For the text-containing cell, return its midpoint in (X, Y) coordinate format. 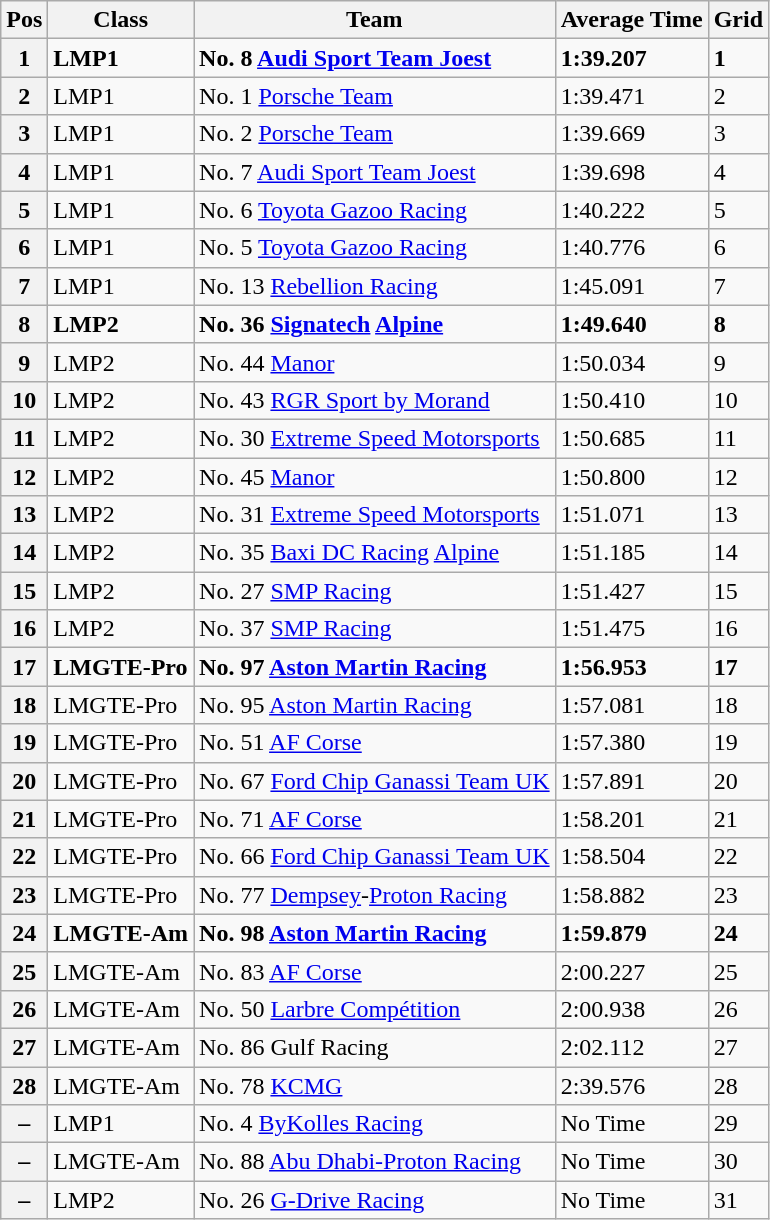
No. 83 AF Corse (375, 971)
No. 13 Rebellion Racing (375, 286)
Team (375, 20)
2:00.938 (632, 1009)
1:40.222 (632, 210)
No. 37 SMP Racing (375, 629)
No. 78 KCMG (375, 1085)
1:57.081 (632, 705)
No. 6 Toyota Gazoo Racing (375, 210)
No. 8 Audi Sport Team Joest (375, 58)
2:39.576 (632, 1085)
No. 35 Baxi DC Racing Alpine (375, 553)
No. 95 Aston Martin Racing (375, 705)
1:51.071 (632, 515)
1:50.410 (632, 400)
1:39.471 (632, 96)
No. 67 Ford Chip Ganassi Team UK (375, 781)
No. 98 Aston Martin Racing (375, 933)
No. 86 Gulf Racing (375, 1047)
1:39.698 (632, 172)
No. 43 RGR Sport by Morand (375, 400)
1:50.800 (632, 477)
1:45.091 (632, 286)
No. 4 ByKolles Racing (375, 1124)
No. 30 Extreme Speed Motorsports (375, 438)
No. 7 Audi Sport Team Joest (375, 172)
31 (738, 1200)
No. 44 Manor (375, 362)
1:50.685 (632, 438)
1:51.185 (632, 553)
2:00.227 (632, 971)
No. 97 Aston Martin Racing (375, 667)
No. 71 AF Corse (375, 819)
1:59.879 (632, 933)
No. 66 Ford Chip Ganassi Team UK (375, 857)
Class (121, 20)
No. 2 Porsche Team (375, 134)
1:51.427 (632, 591)
1:57.380 (632, 743)
29 (738, 1124)
No. 36 Signatech Alpine (375, 324)
No. 51 AF Corse (375, 743)
Average Time (632, 20)
1:39.207 (632, 58)
1:40.776 (632, 248)
1:58.201 (632, 819)
30 (738, 1162)
Pos (24, 20)
1:58.882 (632, 895)
No. 31 Extreme Speed Motorsports (375, 515)
No. 77 Dempsey-Proton Racing (375, 895)
1:51.475 (632, 629)
1:57.891 (632, 781)
2:02.112 (632, 1047)
1:56.953 (632, 667)
No. 1 Porsche Team (375, 96)
No. 26 G-Drive Racing (375, 1200)
No. 50 Larbre Compétition (375, 1009)
1:50.034 (632, 362)
No. 5 Toyota Gazoo Racing (375, 248)
1:58.504 (632, 857)
No. 45 Manor (375, 477)
No. 27 SMP Racing (375, 591)
1:49.640 (632, 324)
Grid (738, 20)
1:39.669 (632, 134)
No. 88 Abu Dhabi-Proton Racing (375, 1162)
